Determine the (x, y) coordinate at the center of the cell enclosing the given text.  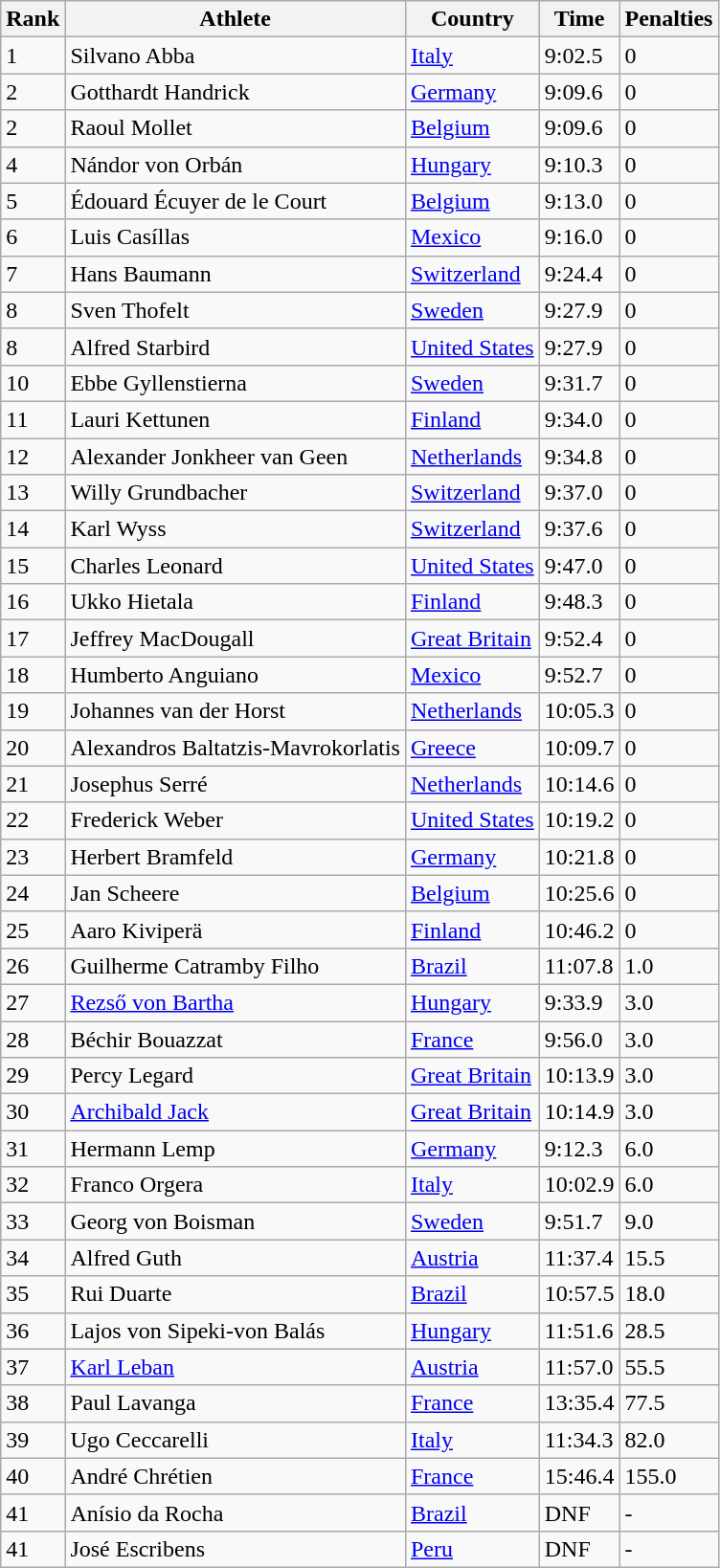
Greece (472, 748)
10:57.5 (579, 1294)
Nándor von Orbán (236, 165)
Charles Leonard (236, 566)
55.5 (668, 1367)
André Chrétien (236, 1476)
Alexandros Baltatzis-Mavrokorlatis (236, 748)
Willy Grundbacher (236, 493)
Jan Scheere (236, 893)
18.0 (668, 1294)
Hermann Lemp (236, 1149)
Gotthardt Handrick (236, 92)
1.0 (668, 966)
Herbert Bramfeld (236, 857)
9:34.8 (579, 457)
Anísio da Rocha (236, 1512)
35 (33, 1294)
Alfred Starbird (236, 347)
Lauri Kettunen (236, 419)
Rank (33, 19)
82.0 (668, 1440)
6 (33, 237)
9:16.0 (579, 237)
10:25.6 (579, 893)
Guilherme Catramby Filho (236, 966)
Rezső von Bartha (236, 1002)
13 (33, 493)
18 (33, 675)
José Escribens (236, 1549)
Ugo Ceccarelli (236, 1440)
10:05.3 (579, 711)
9.0 (668, 1221)
9:31.7 (579, 383)
Humberto Anguiano (236, 675)
Rui Duarte (236, 1294)
4 (33, 165)
9:13.0 (579, 201)
9:37.0 (579, 493)
Hans Baumann (236, 274)
11:51.6 (579, 1331)
11:57.0 (579, 1367)
10:14.6 (579, 784)
34 (33, 1258)
14 (33, 529)
31 (33, 1149)
30 (33, 1112)
28 (33, 1039)
9:56.0 (579, 1039)
7 (33, 274)
Frederick Weber (236, 820)
15 (33, 566)
Silvano Abba (236, 56)
12 (33, 457)
Édouard Écuyer de le Court (236, 201)
Percy Legard (236, 1076)
9:24.4 (579, 274)
Lajos von Sipeki-von Balás (236, 1331)
9:33.9 (579, 1002)
27 (33, 1002)
21 (33, 784)
32 (33, 1185)
15:46.4 (579, 1476)
155.0 (668, 1476)
Athlete (236, 19)
17 (33, 638)
Jeffrey MacDougall (236, 638)
9:52.4 (579, 638)
15.5 (668, 1258)
Aaro Kiviperä (236, 930)
10 (33, 383)
9:47.0 (579, 566)
20 (33, 748)
Ukko Hietala (236, 602)
9:37.6 (579, 529)
26 (33, 966)
22 (33, 820)
Sven Thofelt (236, 310)
28.5 (668, 1331)
Béchir Bouazzat (236, 1039)
Johannes van der Horst (236, 711)
9:02.5 (579, 56)
Luis Casíllas (236, 237)
39 (33, 1440)
36 (33, 1331)
10:21.8 (579, 857)
Time (579, 19)
10:19.2 (579, 820)
16 (33, 602)
Paul Lavanga (236, 1403)
Josephus Serré (236, 784)
Archibald Jack (236, 1112)
Raoul Mollet (236, 128)
9:48.3 (579, 602)
1 (33, 56)
19 (33, 711)
9:34.0 (579, 419)
11:07.8 (579, 966)
Peru (472, 1549)
77.5 (668, 1403)
11:34.3 (579, 1440)
10:14.9 (579, 1112)
Ebbe Gyllenstierna (236, 383)
Karl Wyss (236, 529)
9:10.3 (579, 165)
40 (33, 1476)
37 (33, 1367)
9:52.7 (579, 675)
38 (33, 1403)
25 (33, 930)
13:35.4 (579, 1403)
Country (472, 19)
10:09.7 (579, 748)
23 (33, 857)
9:51.7 (579, 1221)
10:13.9 (579, 1076)
Alfred Guth (236, 1258)
10:02.9 (579, 1185)
9:12.3 (579, 1149)
33 (33, 1221)
Alexander Jonkheer van Geen (236, 457)
10:46.2 (579, 930)
11:37.4 (579, 1258)
11 (33, 419)
29 (33, 1076)
Georg von Boisman (236, 1221)
5 (33, 201)
Franco Orgera (236, 1185)
Penalties (668, 19)
24 (33, 893)
Karl Leban (236, 1367)
